For the text-containing cell, return its midpoint in [x, y] coordinate format. 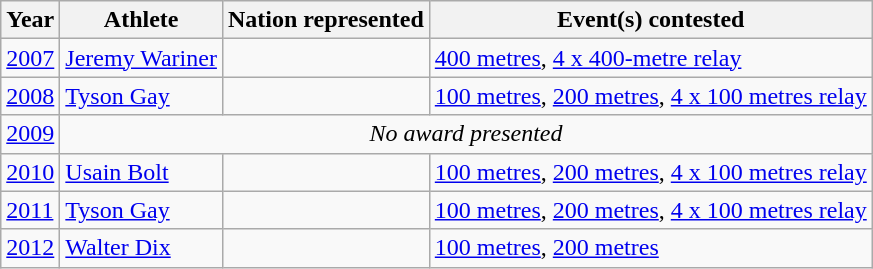
Athlete [142, 20]
Event(s) contested [650, 20]
Usain Bolt [142, 172]
Year [30, 20]
2011 [30, 210]
No award presented [466, 134]
2008 [30, 96]
400 metres, 4 x 400-metre relay [650, 58]
Nation represented [326, 20]
Walter Dix [142, 248]
2009 [30, 134]
2010 [30, 172]
2012 [30, 248]
100 metres, 200 metres [650, 248]
2007 [30, 58]
Jeremy Wariner [142, 58]
